From the cell containing the given text, extract its center point as (X, Y) coordinate. 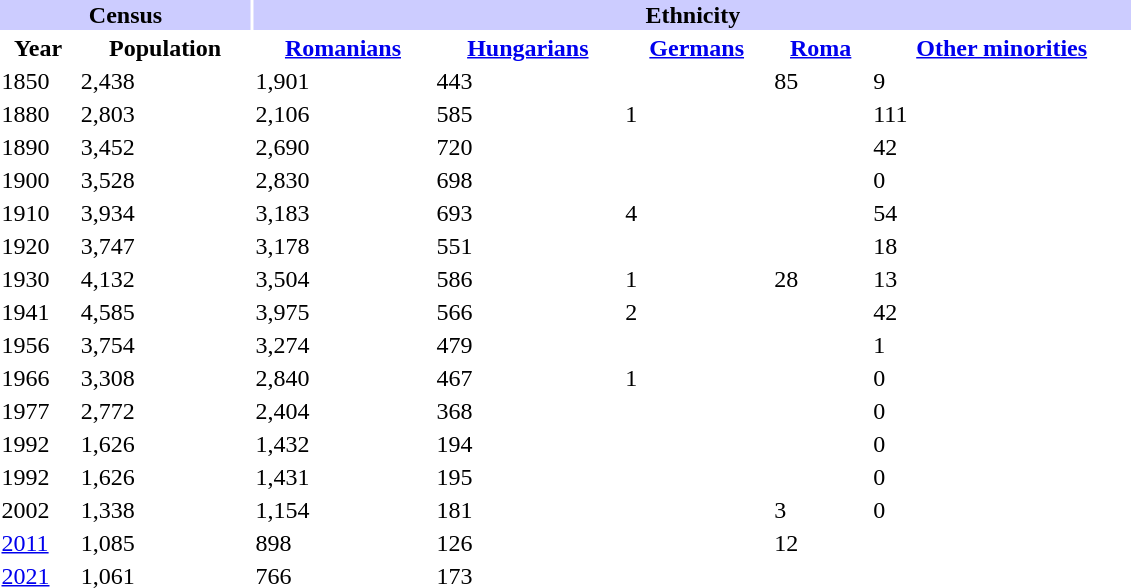
1930 (38, 279)
3,183 (343, 213)
585 (528, 114)
Germans (697, 48)
3,934 (165, 213)
3,754 (165, 345)
2 (697, 312)
4,132 (165, 279)
1,901 (343, 81)
12 (821, 543)
1941 (38, 312)
2,438 (165, 81)
368 (528, 411)
3,975 (343, 312)
1,431 (343, 477)
2,404 (343, 411)
Roma (821, 48)
1900 (38, 180)
1966 (38, 378)
3,504 (343, 279)
3,308 (165, 378)
126 (528, 543)
2002 (38, 510)
467 (528, 378)
Year (38, 48)
1850 (38, 81)
2,830 (343, 180)
4,585 (165, 312)
3,274 (343, 345)
3,747 (165, 246)
2,690 (343, 147)
2,772 (165, 411)
698 (528, 180)
1,154 (343, 510)
2011 (38, 543)
566 (528, 312)
2,840 (343, 378)
551 (528, 246)
194 (528, 444)
2,803 (165, 114)
195 (528, 477)
1956 (38, 345)
1920 (38, 246)
479 (528, 345)
443 (528, 81)
1,432 (343, 444)
1910 (38, 213)
3,452 (165, 147)
898 (343, 543)
28 (821, 279)
4 (697, 213)
1880 (38, 114)
1977 (38, 411)
1,338 (165, 510)
1,085 (165, 543)
181 (528, 510)
85 (821, 81)
Hungarians (528, 48)
Census (126, 15)
Population (165, 48)
720 (528, 147)
3,528 (165, 180)
1890 (38, 147)
586 (528, 279)
2,106 (343, 114)
3,178 (343, 246)
3 (821, 510)
Romanians (343, 48)
693 (528, 213)
